Detect which cell encompasses the target text, then output its (X, Y) center coordinate. 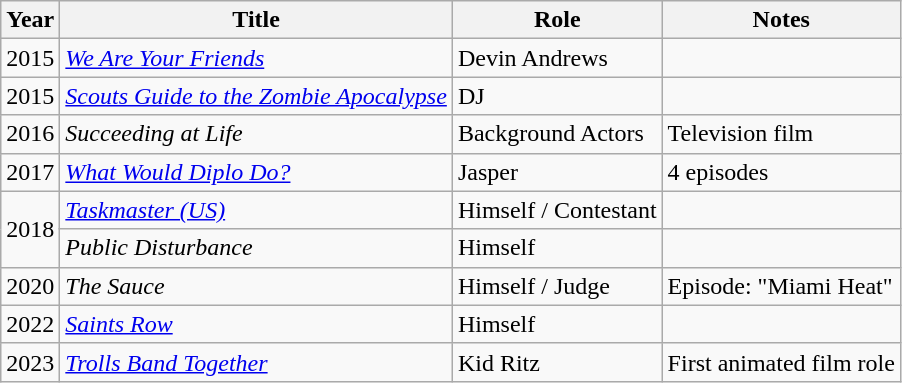
2018 (30, 229)
Scouts Guide to the Zombie Apocalypse (256, 96)
Devin Andrews (557, 58)
Jasper (557, 172)
Trolls Band Together (256, 362)
Television film (781, 134)
2022 (30, 324)
Background Actors (557, 134)
Role (557, 20)
Kid Ritz (557, 362)
Taskmaster (US) (256, 210)
2017 (30, 172)
Saints Row (256, 324)
Succeeding at Life (256, 134)
Himself / Contestant (557, 210)
The Sauce (256, 286)
2016 (30, 134)
4 episodes (781, 172)
Public Disturbance (256, 248)
2023 (30, 362)
Year (30, 20)
What Would Diplo Do? (256, 172)
Notes (781, 20)
First animated film role (781, 362)
Title (256, 20)
Himself / Judge (557, 286)
Episode: "Miami Heat" (781, 286)
DJ (557, 96)
2020 (30, 286)
We Are Your Friends (256, 58)
